From the cell containing the given text, extract its center point as [x, y] coordinate. 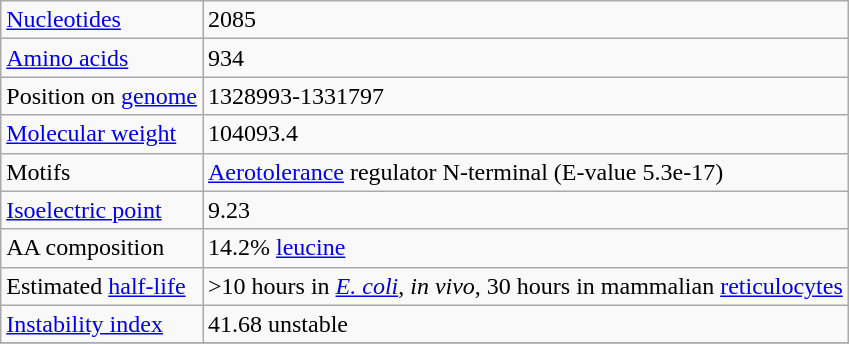
Nucleotides [102, 20]
1328993-1331797 [525, 96]
41.68 unstable [525, 324]
Estimated half-life [102, 286]
934 [525, 58]
Molecular weight [102, 134]
AA composition [102, 248]
Amino acids [102, 58]
104093.4 [525, 134]
Aerotolerance regulator N-terminal (E-value 5.3e-17) [525, 172]
9.23 [525, 210]
Motifs [102, 172]
Position on genome [102, 96]
14.2% leucine [525, 248]
2085 [525, 20]
Isoelectric point [102, 210]
Instability index [102, 324]
>10 hours in E. coli, in vivo, 30 hours in mammalian reticulocytes [525, 286]
